Return [x, y] of the center of cell containing provided text 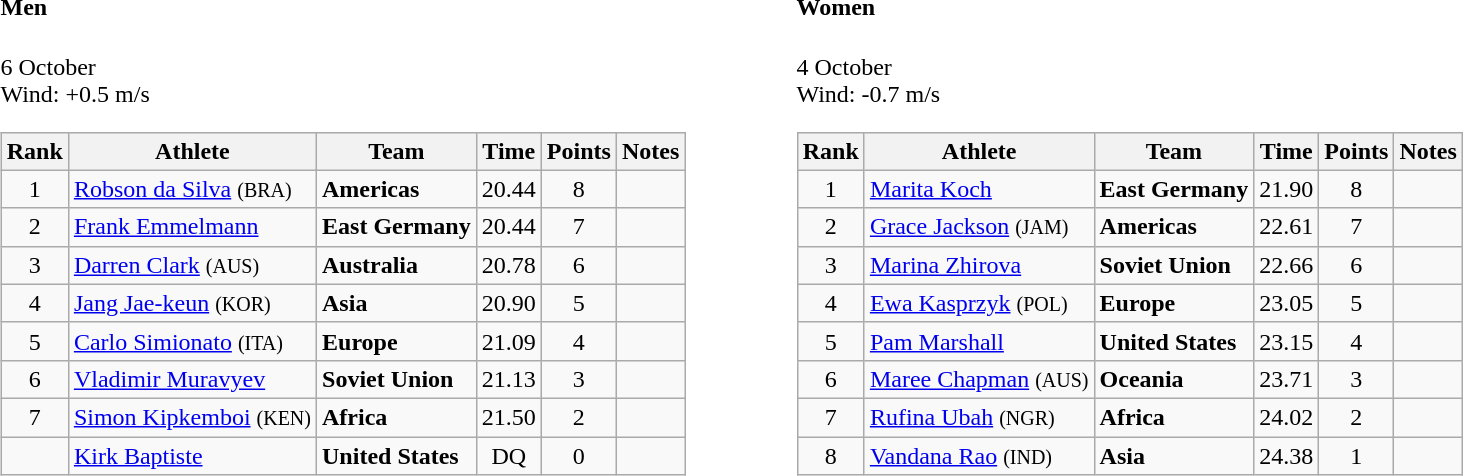
22.61 [1286, 227]
Vandana Rao (IND) [979, 456]
Jang Jae-keun (KOR) [192, 303]
22.66 [1286, 265]
21.90 [1286, 189]
20.90 [508, 303]
Australia [397, 265]
Vladimir Muravyev [192, 379]
Pam Marshall [979, 341]
23.05 [1286, 303]
21.50 [508, 417]
Grace Jackson (JAM) [979, 227]
23.71 [1286, 379]
Ewa Kasprzyk (POL) [979, 303]
Kirk Baptiste [192, 456]
24.38 [1286, 456]
20.78 [508, 265]
24.02 [1286, 417]
Oceania [1174, 379]
Darren Clark (AUS) [192, 265]
Rufina Ubah (NGR) [979, 417]
21.09 [508, 341]
Robson da Silva (BRA) [192, 189]
0 [578, 456]
Carlo Simionato (ITA) [192, 341]
23.15 [1286, 341]
Frank Emmelmann [192, 227]
DQ [508, 456]
Simon Kipkemboi (KEN) [192, 417]
Marita Koch [979, 189]
Maree Chapman (AUS) [979, 379]
Marina Zhirova [979, 265]
21.13 [508, 379]
